Provide the [X, Y] coordinate of the cell's center where the given text is located.  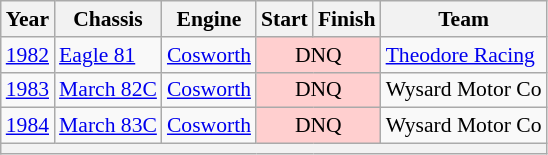
1984 [28, 126]
Eagle 81 [108, 55]
Engine [209, 19]
Theodore Racing [464, 55]
Chassis [108, 19]
March 83C [108, 126]
Start [284, 19]
Year [28, 19]
Team [464, 19]
March 82C [108, 90]
Finish [347, 19]
1982 [28, 55]
1983 [28, 90]
